From the cell containing the given text, extract its center point as [x, y] coordinate. 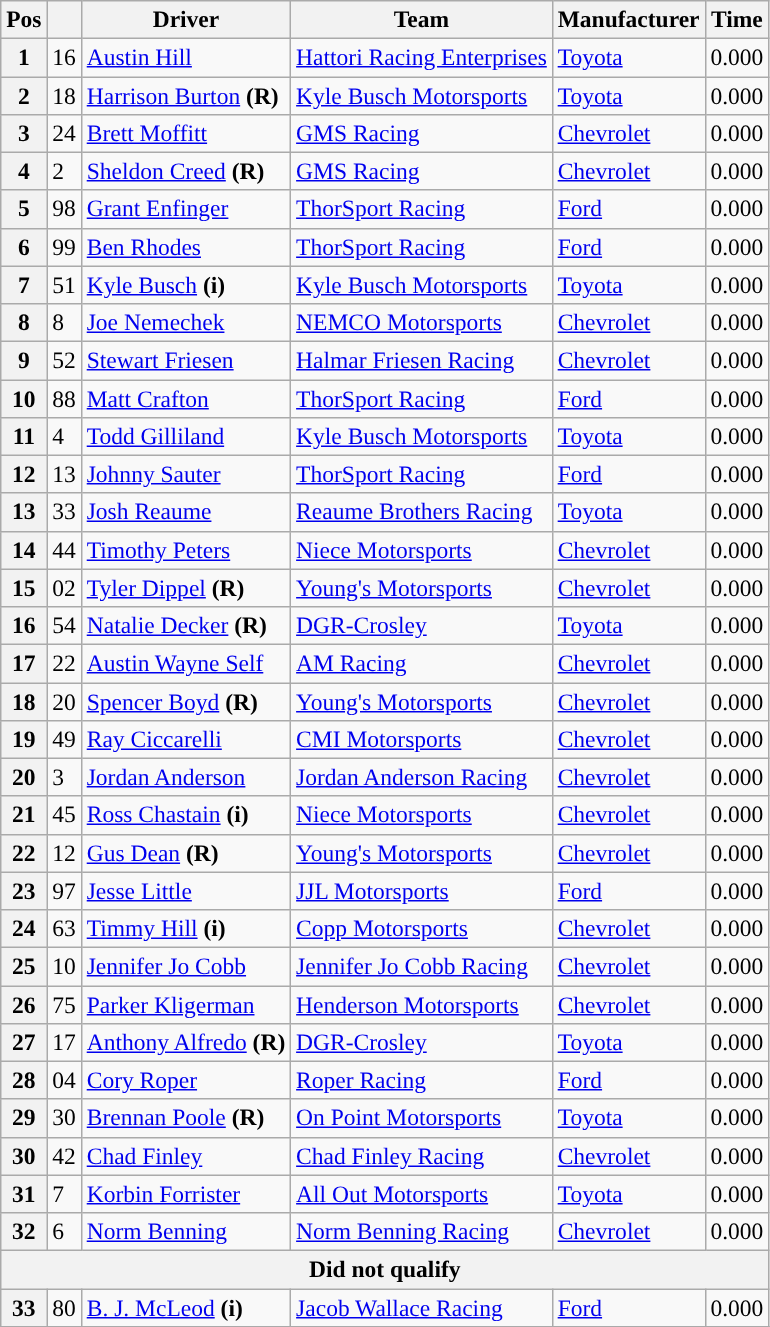
AM Racing [422, 663]
Pos [24, 19]
Austin Hill [186, 57]
25 [24, 966]
Natalie Decker (R) [186, 625]
Josh Reaume [186, 512]
02 [64, 588]
Spencer Boyd (R) [186, 701]
Ben Rhodes [186, 247]
Hattori Racing Enterprises [422, 57]
Matt Crafton [186, 398]
Cory Roper [186, 1080]
Roper Racing [422, 1080]
Time [737, 19]
Sheldon Creed (R) [186, 171]
Jennifer Jo Cobb Racing [422, 966]
49 [64, 739]
52 [64, 360]
Team [422, 19]
88 [64, 398]
Norm Benning Racing [422, 1231]
75 [64, 1004]
Todd Gilliland [186, 436]
All Out Motorsports [422, 1194]
Grant Enfinger [186, 209]
Jordan Anderson [186, 777]
JJL Motorsports [422, 891]
44 [64, 550]
Timmy Hill (i) [186, 928]
19 [24, 739]
Stewart Friesen [186, 360]
Gus Dean (R) [186, 853]
Brennan Poole (R) [186, 1118]
27 [24, 1042]
Ray Ciccarelli [186, 739]
11 [24, 436]
97 [64, 891]
80 [64, 1307]
Anthony Alfredo (R) [186, 1042]
Chad Finley [186, 1156]
Copp Motorsports [422, 928]
Jacob Wallace Racing [422, 1307]
Henderson Motorsports [422, 1004]
Harrison Burton (R) [186, 95]
Joe Nemechek [186, 322]
26 [24, 1004]
04 [64, 1080]
32 [24, 1231]
Chad Finley Racing [422, 1156]
28 [24, 1080]
Brett Moffitt [186, 133]
Norm Benning [186, 1231]
Austin Wayne Self [186, 663]
Tyler Dippel (R) [186, 588]
Jordan Anderson Racing [422, 777]
42 [64, 1156]
Kyle Busch (i) [186, 285]
23 [24, 891]
Parker Kligerman [186, 1004]
Jesse Little [186, 891]
45 [64, 815]
Reaume Brothers Racing [422, 512]
54 [64, 625]
15 [24, 588]
Timothy Peters [186, 550]
14 [24, 550]
NEMCO Motorsports [422, 322]
Did not qualify [385, 1269]
Manufacturer [628, 19]
Ross Chastain (i) [186, 815]
Johnny Sauter [186, 474]
98 [64, 209]
9 [24, 360]
Jennifer Jo Cobb [186, 966]
99 [64, 247]
31 [24, 1194]
Korbin Forrister [186, 1194]
Halmar Friesen Racing [422, 360]
29 [24, 1118]
CMI Motorsports [422, 739]
63 [64, 928]
5 [24, 209]
1 [24, 57]
21 [24, 815]
On Point Motorsports [422, 1118]
B. J. McLeod (i) [186, 1307]
Driver [186, 19]
51 [64, 285]
